Extract the [X, Y] coordinate from the center of the cell holding the provided text.  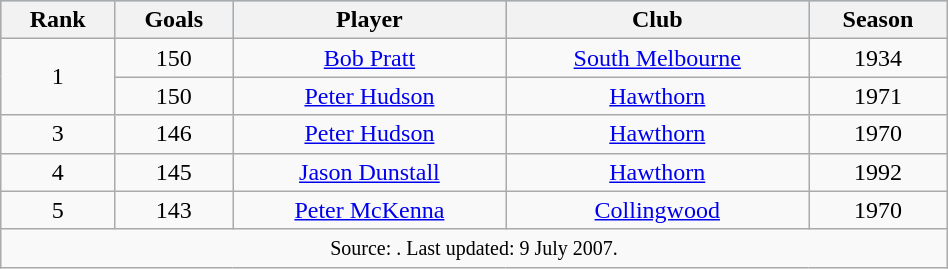
1 [58, 77]
Collingwood [658, 210]
3 [58, 134]
146 [174, 134]
145 [174, 172]
Source: . Last updated: 9 July 2007. [474, 248]
4 [58, 172]
Rank [58, 20]
1992 [878, 172]
Goals [174, 20]
Jason Dunstall [370, 172]
Club [658, 20]
South Melbourne [658, 58]
143 [174, 210]
1934 [878, 58]
Season [878, 20]
Peter McKenna [370, 210]
5 [58, 210]
1971 [878, 96]
Player [370, 20]
Bob Pratt [370, 58]
